For the text-containing cell, return its midpoint in [X, Y] coordinate format. 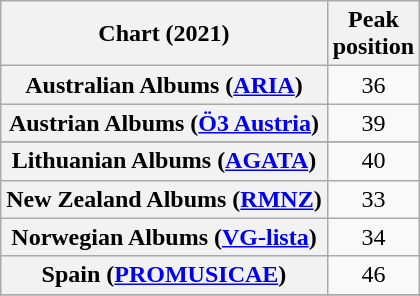
33 [373, 199]
46 [373, 275]
Lithuanian Albums (AGATA) [164, 161]
34 [373, 237]
Norwegian Albums (VG-lista) [164, 237]
New Zealand Albums (RMNZ) [164, 199]
Austrian Albums (Ö3 Austria) [164, 123]
Australian Albums (ARIA) [164, 85]
Chart (2021) [164, 34]
Peakposition [373, 34]
39 [373, 123]
40 [373, 161]
36 [373, 85]
Spain (PROMUSICAE) [164, 275]
